Return [x, y] of the center of cell containing provided text 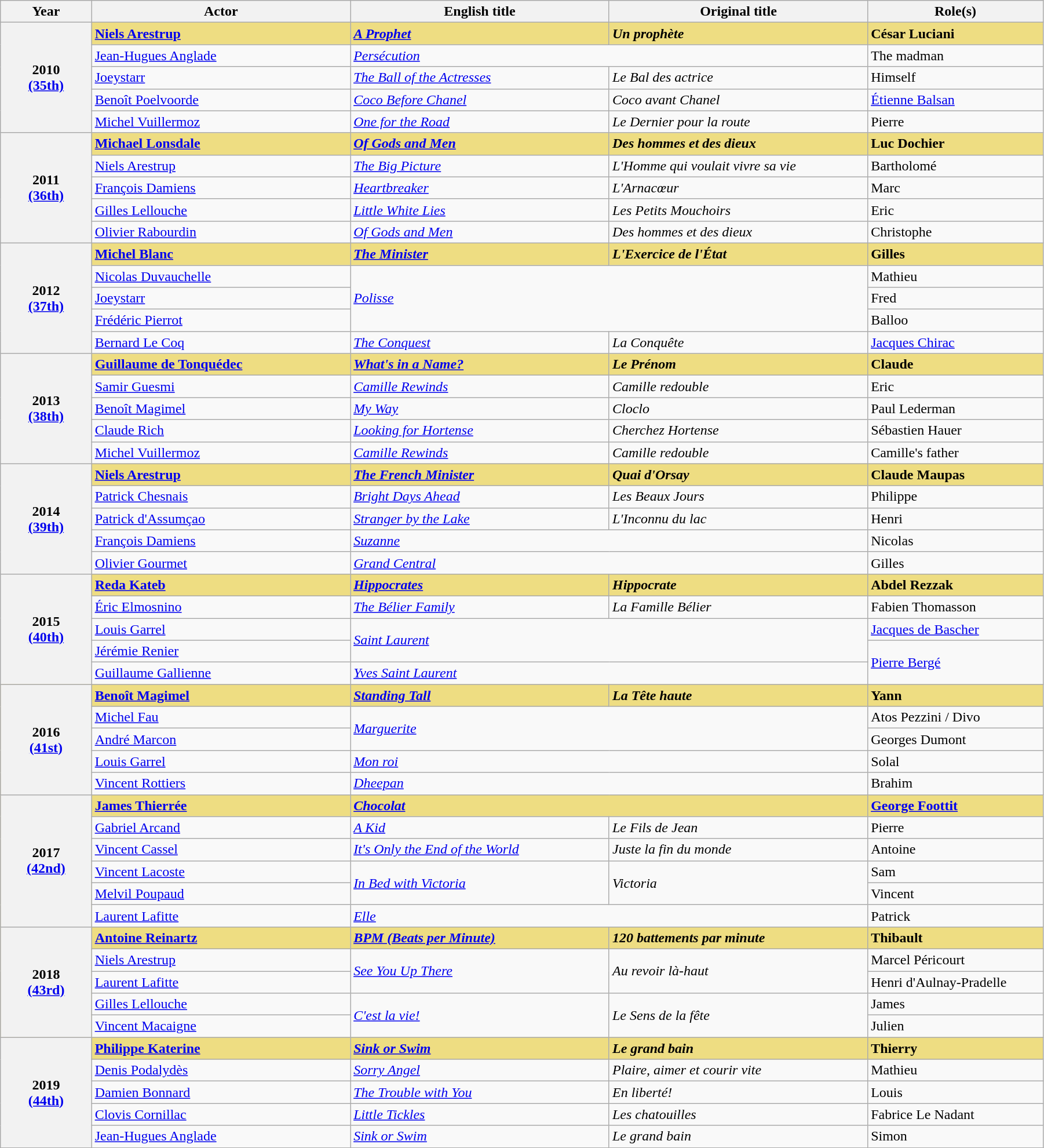
Reda Kateb [221, 585]
Mon roi [609, 761]
Actor [221, 12]
Damien Bonnard [221, 1092]
Michel Fau [221, 717]
Denis Podalydès [221, 1070]
André Marcon [221, 739]
Étienne Balsan [956, 100]
My Way [480, 409]
Nicolas [956, 541]
Le Sens de la fête [738, 1015]
Sam [956, 872]
Vincent Rottiers [221, 783]
Vincent Cassel [221, 850]
Original title [738, 12]
Bartholomé [956, 166]
Persécution [609, 56]
Benoît Poelvoorde [221, 100]
Nicolas Duvauchelle [221, 276]
The Bélier Family [480, 607]
Little Tickles [480, 1114]
César Luciani [956, 34]
Éric Elmosnino [221, 607]
Patrick d'Assumçao [221, 519]
La Conquête [738, 342]
BPM (Beats per Minute) [480, 938]
Georges Dumont [956, 739]
L'Inconnu du lac [738, 519]
Vincent [956, 894]
Luc Dochier [956, 144]
Himself [956, 78]
Jacques de Bascher [956, 629]
Polisse [609, 298]
A Prophet [480, 34]
Philippe Katerine [221, 1048]
2019(44th) [46, 1092]
Role(s) [956, 12]
Year [46, 12]
Solal [956, 761]
Abdel Rezzak [956, 585]
Yves Saint Laurent [609, 673]
Sorry Angel [480, 1070]
The Conquest [480, 342]
Hippocrates [480, 585]
Henri [956, 519]
Frédéric Pierrot [221, 320]
Le Fils de Jean [738, 828]
Camille's father [956, 453]
Les chatouilles [738, 1114]
Simon [956, 1136]
Marcel Péricourt [956, 960]
En liberté! [738, 1092]
Antoine [956, 850]
La Tête haute [738, 695]
2013(38th) [46, 409]
Christophe [956, 232]
Samir Guesmi [221, 387]
Fabrice Le Nadant [956, 1114]
Vincent Macaigne [221, 1026]
Atos Pezzini / Divo [956, 717]
2016(41st) [46, 739]
Philippe [956, 497]
Coco Before Chanel [480, 100]
Le Bal des actrice [738, 78]
Looking for Hortense [480, 431]
2012(37th) [46, 298]
120 battements par minute [738, 938]
Plaire, aimer et courir vite [738, 1070]
Patrick Chesnais [221, 497]
The Trouble with You [480, 1092]
See You Up There [480, 971]
Saint Laurent [609, 640]
Suzanne [609, 541]
Olivier Rabourdin [221, 232]
Michael Lonsdale [221, 144]
Henri d'Aulnay-Pradelle [956, 982]
Sébastien Hauer [956, 431]
Au revoir là-haut [738, 971]
Gabriel Arcand [221, 828]
Heartbreaker [480, 188]
Dheepan [609, 783]
Bernard Le Coq [221, 342]
2011(36th) [46, 188]
Marguerite [609, 728]
Bright Days Ahead [480, 497]
2018(43rd) [46, 982]
L'Exercice de l'État [738, 254]
Jacques Chirac [956, 342]
Vincent Lacoste [221, 872]
2015(40th) [46, 629]
Antoine Reinartz [221, 938]
Louis [956, 1092]
Brahim [956, 783]
2017(42nd) [46, 861]
Clovis Cornillac [221, 1114]
Claude [956, 365]
Quai d'Orsay [738, 475]
L'Homme qui voulait vivre sa vie [738, 166]
Claude Maupas [956, 475]
Patrick [956, 916]
Cloclo [738, 409]
English title [480, 12]
Chocolat [609, 806]
The Big Picture [480, 166]
Grand Central [609, 563]
Les Beaux Jours [738, 497]
Le Dernier pour la route [738, 122]
Paul Lederman [956, 409]
Pierre Bergé [956, 662]
Fabien Thomasson [956, 607]
James [956, 1004]
C'est la vie! [480, 1015]
Fred [956, 298]
La Famille Bélier [738, 607]
Olivier Gourmet [221, 563]
Victoria [738, 883]
The madman [956, 56]
L'Arnacœur [738, 188]
Coco avant Chanel [738, 100]
Melvil Poupaud [221, 894]
Guillaume Gallienne [221, 673]
Juste la fin du monde [738, 850]
The Ball of the Actresses [480, 78]
Thibault [956, 938]
Julien [956, 1026]
Little White Lies [480, 210]
What's in a Name? [480, 365]
Hippocrate [738, 585]
Stranger by the Lake [480, 519]
It's Only the End of the World [480, 850]
Elle [609, 916]
The Minister [480, 254]
Guillaume de Tonquédec [221, 365]
Thierry [956, 1048]
Cherchez Hortense [738, 431]
George Foottit [956, 806]
Standing Tall [480, 695]
In Bed with Victoria [480, 883]
Claude Rich [221, 431]
Jérémie Renier [221, 651]
The French Minister [480, 475]
Marc [956, 188]
Balloo [956, 320]
One for the Road [480, 122]
Michel Blanc [221, 254]
A Kid [480, 828]
2014(39th) [46, 519]
Le Prénom [738, 365]
Les Petits Mouchoirs [738, 210]
Yann [956, 695]
Un prophète [738, 34]
James Thierrée [221, 806]
2010(35th) [46, 78]
